For the text-containing cell, return its midpoint in (x, y) coordinate format. 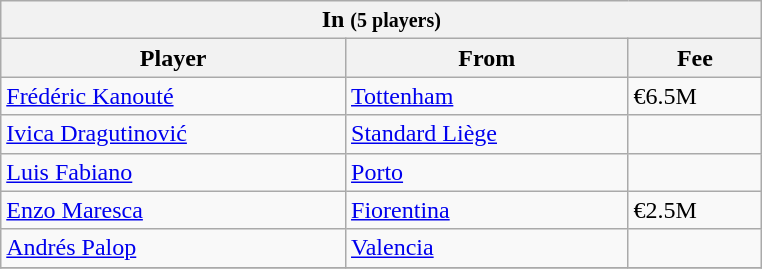
Porto (487, 172)
Fiorentina (487, 210)
Ivica Dragutinović (174, 134)
Standard Liège (487, 134)
Enzo Maresca (174, 210)
From (487, 58)
Valencia (487, 248)
€2.5M (695, 210)
Andrés Palop (174, 248)
Frédéric Kanouté (174, 96)
Fee (695, 58)
Player (174, 58)
Tottenham (487, 96)
In (5 players) (382, 20)
€6.5M (695, 96)
Luis Fabiano (174, 172)
